Search for the cell housing the specified text and yield its (X, Y) center coordinate. 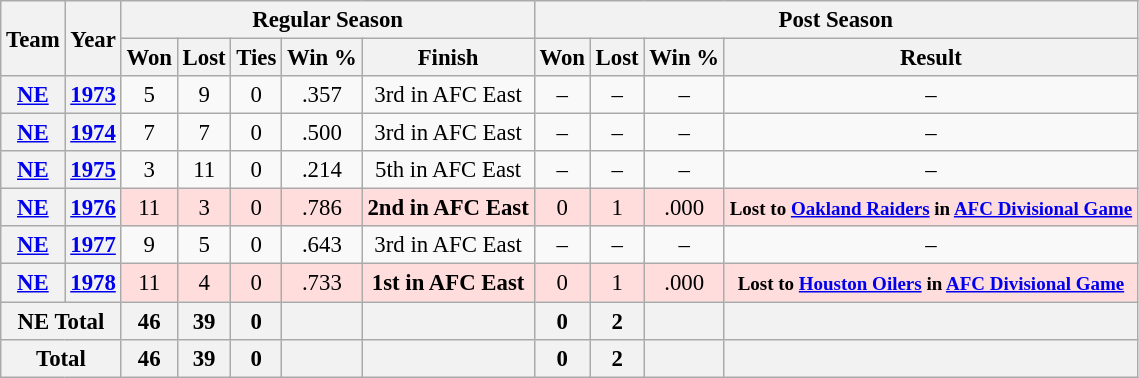
Result (930, 58)
NE Total (61, 321)
.357 (322, 95)
1973 (93, 95)
Lost to Houston Oilers in AFC Divisional Game (930, 283)
1978 (93, 283)
5th in AFC East (448, 170)
Ties (256, 58)
.500 (322, 133)
1977 (93, 245)
Regular Season (328, 20)
Team (33, 38)
1974 (93, 133)
Lost to Oakland Raiders in AFC Divisional Game (930, 208)
.643 (322, 245)
1st in AFC East (448, 283)
2nd in AFC East (448, 208)
.786 (322, 208)
1976 (93, 208)
Total (61, 358)
.214 (322, 170)
.733 (322, 283)
1975 (93, 170)
Year (93, 38)
Finish (448, 58)
Post Season (836, 20)
4 (204, 283)
